Search for the cell housing the specified text and yield its (X, Y) center coordinate. 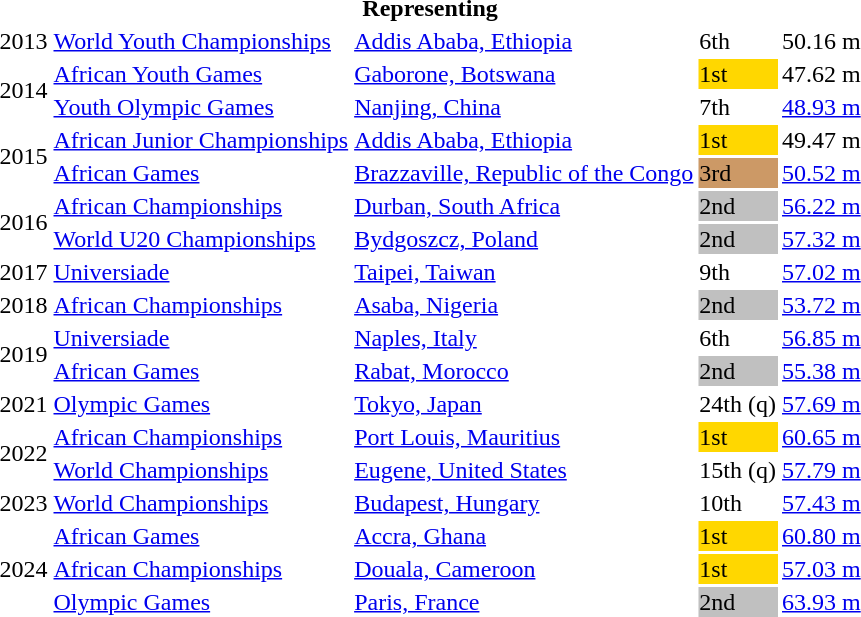
Douala, Cameroon (524, 569)
Youth Olympic Games (201, 107)
Brazzaville, Republic of the Congo (524, 173)
Bydgoszcz, Poland (524, 239)
24th (q) (738, 404)
7th (738, 107)
Rabat, Morocco (524, 371)
10th (738, 503)
Tokyo, Japan (524, 404)
Durban, South Africa (524, 206)
Port Louis, Mauritius (524, 437)
World U20 Championships (201, 239)
Gaborone, Botswana (524, 74)
9th (738, 272)
World Youth Championships (201, 41)
3rd (738, 173)
Budapest, Hungary (524, 503)
15th (q) (738, 470)
African Junior Championships (201, 140)
Taipei, Taiwan (524, 272)
African Youth Games (201, 74)
Naples, Italy (524, 338)
Accra, Ghana (524, 536)
Nanjing, China (524, 107)
Asaba, Nigeria (524, 305)
Eugene, United States (524, 470)
Paris, France (524, 602)
